Find where the given text appears and provide that cell's center as [x, y] coordinate. 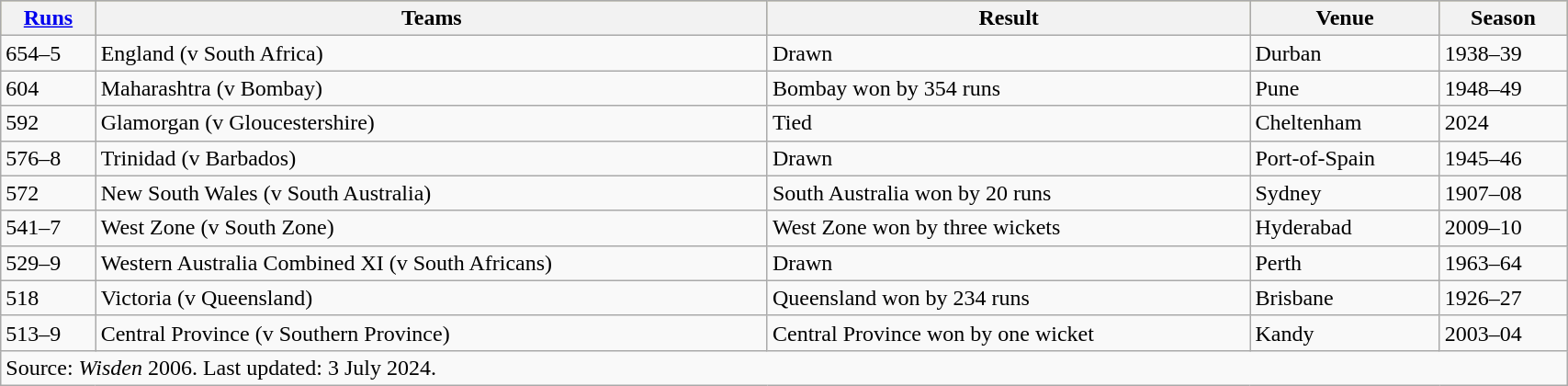
Trinidad (v Barbados) [432, 158]
Perth [1345, 263]
Cheltenham [1345, 123]
Brisbane [1345, 298]
Pune [1345, 88]
England (v South Africa) [432, 53]
572 [48, 193]
541–7 [48, 228]
529–9 [48, 263]
1926–27 [1503, 298]
Glamorgan (v Gloucestershire) [432, 123]
2024 [1503, 123]
1945–46 [1503, 158]
New South Wales (v South Australia) [432, 193]
Victoria (v Queensland) [432, 298]
2009–10 [1503, 228]
1948–49 [1503, 88]
West Zone (v South Zone) [432, 228]
Maharashtra (v Bombay) [432, 88]
South Australia won by 20 runs [1009, 193]
Season [1503, 18]
West Zone won by three wickets [1009, 228]
513–9 [48, 333]
1938–39 [1503, 53]
Tied [1009, 123]
592 [48, 123]
Port-of-Spain [1345, 158]
1907–08 [1503, 193]
Durban [1345, 53]
Queensland won by 234 runs [1009, 298]
576–8 [48, 158]
1963–64 [1503, 263]
Bombay won by 354 runs [1009, 88]
Western Australia Combined XI (v South Africans) [432, 263]
Result [1009, 18]
2003–04 [1503, 333]
Sydney [1345, 193]
Teams [432, 18]
Central Province won by one wicket [1009, 333]
Central Province (v Southern Province) [432, 333]
Runs [48, 18]
518 [48, 298]
Hyderabad [1345, 228]
604 [48, 88]
654–5 [48, 53]
Kandy [1345, 333]
Venue [1345, 18]
Source: Wisden 2006. Last updated: 3 July 2024. [784, 368]
